Scan for the cell matching the given text and deliver its (x, y) coordinate at center. 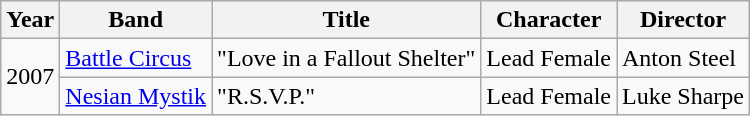
Year (30, 20)
Character (549, 20)
"R.S.V.P." (346, 96)
Anton Steel (682, 58)
Battle Circus (136, 58)
Band (136, 20)
Title (346, 20)
Luke Sharpe (682, 96)
"Love in a Fallout Shelter" (346, 58)
2007 (30, 77)
Director (682, 20)
Nesian Mystik (136, 96)
